Detect which cell encompasses the target text, then output its [x, y] center coordinate. 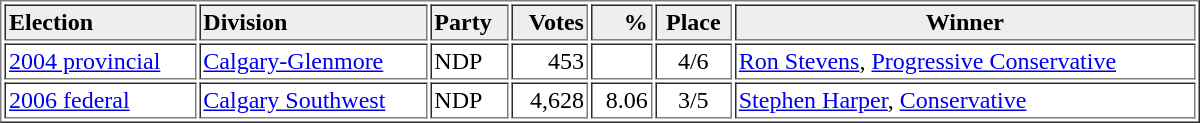
Calgary-Glenmore [313, 62]
4/6 [693, 62]
Place [693, 22]
2006 federal [100, 100]
Party [470, 22]
Calgary Southwest [313, 100]
2004 provincial [100, 62]
3/5 [693, 100]
Stephen Harper, Conservative [964, 100]
4,628 [550, 100]
8.06 [622, 100]
Division [313, 22]
% [622, 22]
453 [550, 62]
Election [100, 22]
Winner [964, 22]
Ron Stevens, Progressive Conservative [964, 62]
Votes [550, 22]
